Capture the cell that displays the provided text and extract its (X, Y) central coordinate. 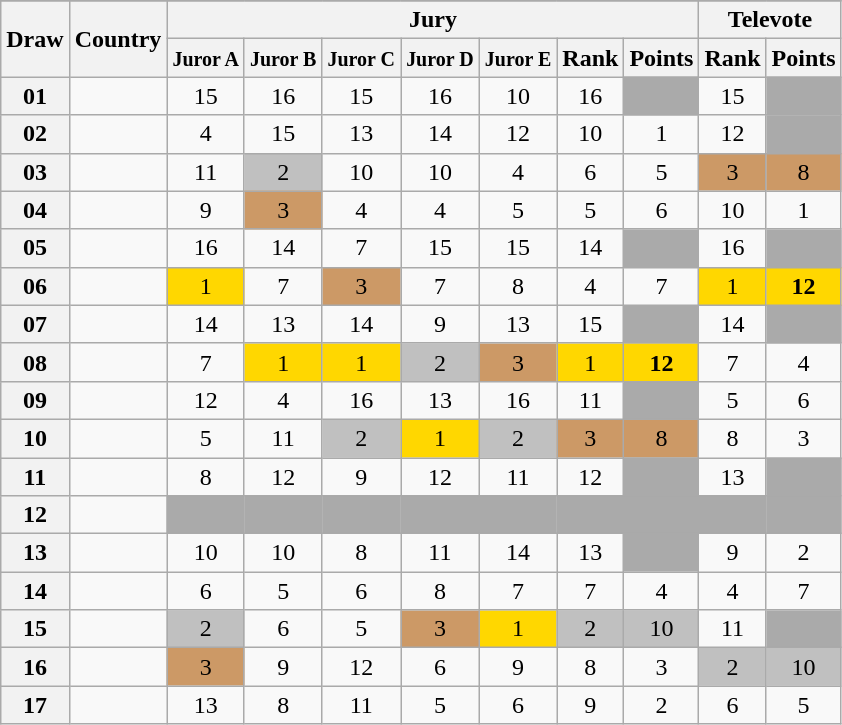
09 (35, 400)
Juror D (440, 58)
17 (35, 705)
06 (35, 286)
03 (35, 172)
07 (35, 324)
01 (35, 96)
Juror C (362, 58)
04 (35, 210)
05 (35, 248)
Juror E (518, 58)
Juror A (206, 58)
08 (35, 362)
Televote (770, 20)
Juror B (283, 58)
Country (118, 39)
Draw (35, 39)
Jury (433, 20)
02 (35, 134)
